Provide the (X, Y) coordinate of the cell's center where the given text is located.  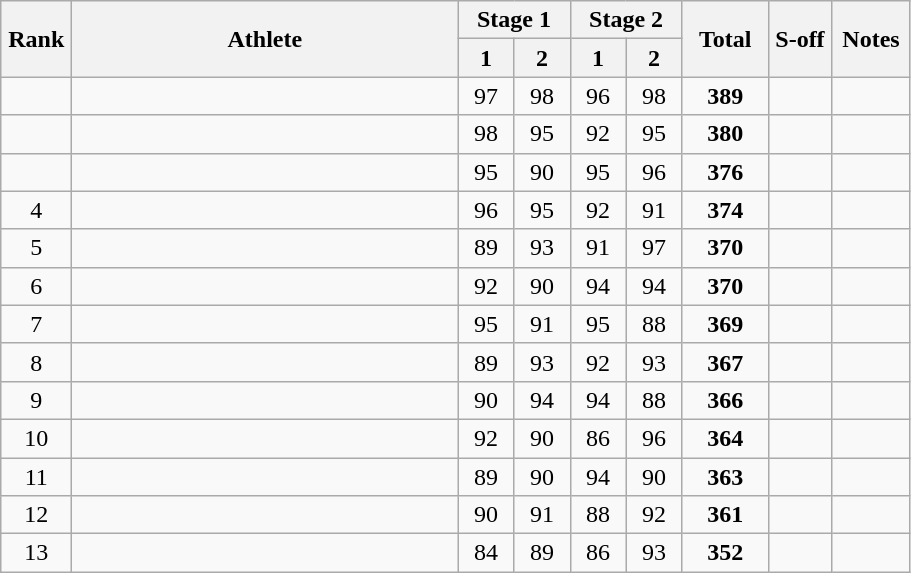
369 (725, 324)
Stage 2 (626, 20)
8 (36, 362)
Athlete (265, 39)
9 (36, 400)
364 (725, 438)
367 (725, 362)
13 (36, 553)
10 (36, 438)
5 (36, 248)
363 (725, 477)
352 (725, 553)
84 (486, 553)
389 (725, 96)
Rank (36, 39)
S-off (800, 39)
374 (725, 210)
361 (725, 515)
4 (36, 210)
Total (725, 39)
12 (36, 515)
Notes (872, 39)
11 (36, 477)
366 (725, 400)
380 (725, 134)
7 (36, 324)
6 (36, 286)
Stage 1 (514, 20)
376 (725, 172)
